Identify which cell holds the provided text, then report its (X, Y) central coordinate. 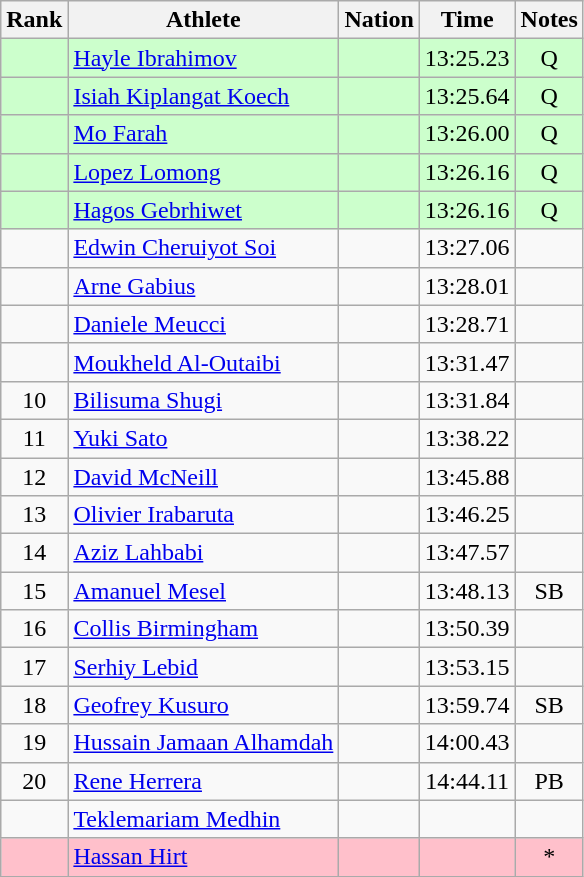
13:31.47 (467, 362)
Bilisuma Shugi (204, 400)
Aziz Lahbabi (204, 553)
15 (34, 591)
14:00.43 (467, 743)
Hayle Ibrahimov (204, 58)
14 (34, 553)
Edwin Cheruiyot Soi (204, 248)
13:46.25 (467, 515)
Daniele Meucci (204, 324)
Teklemariam Medhin (204, 819)
17 (34, 667)
Hussain Jamaan Alhamdah (204, 743)
Isiah Kiplangat Koech (204, 96)
13:45.88 (467, 477)
14:44.11 (467, 781)
13:47.57 (467, 553)
11 (34, 438)
13:25.23 (467, 58)
* (549, 857)
10 (34, 400)
Olivier Irabaruta (204, 515)
13:28.01 (467, 286)
13:26.00 (467, 134)
Hassan Hirt (204, 857)
Amanuel Mesel (204, 591)
20 (34, 781)
Hagos Gebrhiwet (204, 210)
David McNeill (204, 477)
13:59.74 (467, 705)
Rene Herrera (204, 781)
Nation (379, 20)
18 (34, 705)
13:28.71 (467, 324)
13:53.15 (467, 667)
Time (467, 20)
13:25.64 (467, 96)
13:50.39 (467, 629)
Mo Farah (204, 134)
Athlete (204, 20)
13:48.13 (467, 591)
Serhiy Lebid (204, 667)
Arne Gabius (204, 286)
16 (34, 629)
13:31.84 (467, 400)
13:27.06 (467, 248)
Notes (549, 20)
Lopez Lomong (204, 172)
Moukheld Al-Outaibi (204, 362)
Geofrey Kusuro (204, 705)
12 (34, 477)
Rank (34, 20)
Collis Birmingham (204, 629)
Yuki Sato (204, 438)
13 (34, 515)
19 (34, 743)
13:38.22 (467, 438)
PB (549, 781)
